Extract the [X, Y] coordinate from the center of the cell holding the provided text.  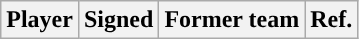
Player [40, 20]
Former team [232, 20]
Ref. [332, 20]
Signed [118, 20]
